Identify which cell holds the provided text, then report its [X, Y] central coordinate. 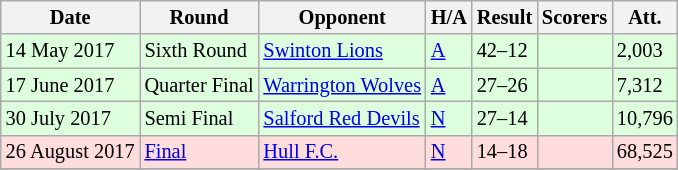
7,312 [645, 85]
Date [70, 17]
14 May 2017 [70, 51]
68,525 [645, 152]
27–26 [504, 85]
Hull F.C. [342, 152]
Round [200, 17]
26 August 2017 [70, 152]
Opponent [342, 17]
H/A [449, 17]
2,003 [645, 51]
Final [200, 152]
30 July 2017 [70, 118]
Quarter Final [200, 85]
Result [504, 17]
Semi Final [200, 118]
10,796 [645, 118]
Sixth Round [200, 51]
17 June 2017 [70, 85]
Swinton Lions [342, 51]
Warrington Wolves [342, 85]
42–12 [504, 51]
27–14 [504, 118]
Scorers [574, 17]
Salford Red Devils [342, 118]
Att. [645, 17]
14–18 [504, 152]
